Scan for the cell matching the given text and deliver its [x, y] coordinate at center. 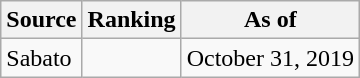
October 31, 2019 [270, 58]
Source [42, 20]
As of [270, 20]
Sabato [42, 58]
Ranking [132, 20]
